Locate the cell with the specified text and output its [x, y] center coordinate. 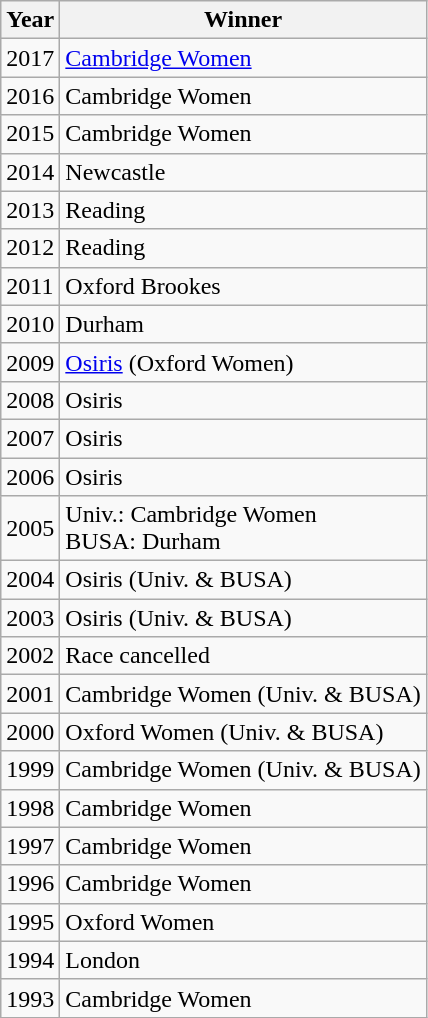
1999 [30, 770]
2015 [30, 134]
Oxford Women [243, 922]
2011 [30, 286]
2016 [30, 96]
Univ.: Cambridge WomenBUSA: Durham [243, 528]
1997 [30, 846]
2014 [30, 172]
2012 [30, 248]
Race cancelled [243, 656]
2005 [30, 528]
Durham [243, 324]
2002 [30, 656]
2009 [30, 362]
Newcastle [243, 172]
2013 [30, 210]
2000 [30, 732]
Oxford Brookes [243, 286]
Osiris (Oxford Women) [243, 362]
2007 [30, 438]
1995 [30, 922]
2001 [30, 694]
2004 [30, 580]
2003 [30, 618]
1996 [30, 884]
2010 [30, 324]
1994 [30, 960]
2008 [30, 400]
Winner [243, 20]
2006 [30, 477]
London [243, 960]
2017 [30, 58]
1998 [30, 808]
Oxford Women (Univ. & BUSA) [243, 732]
1993 [30, 998]
Year [30, 20]
